For the text-containing cell, return its midpoint in [x, y] coordinate format. 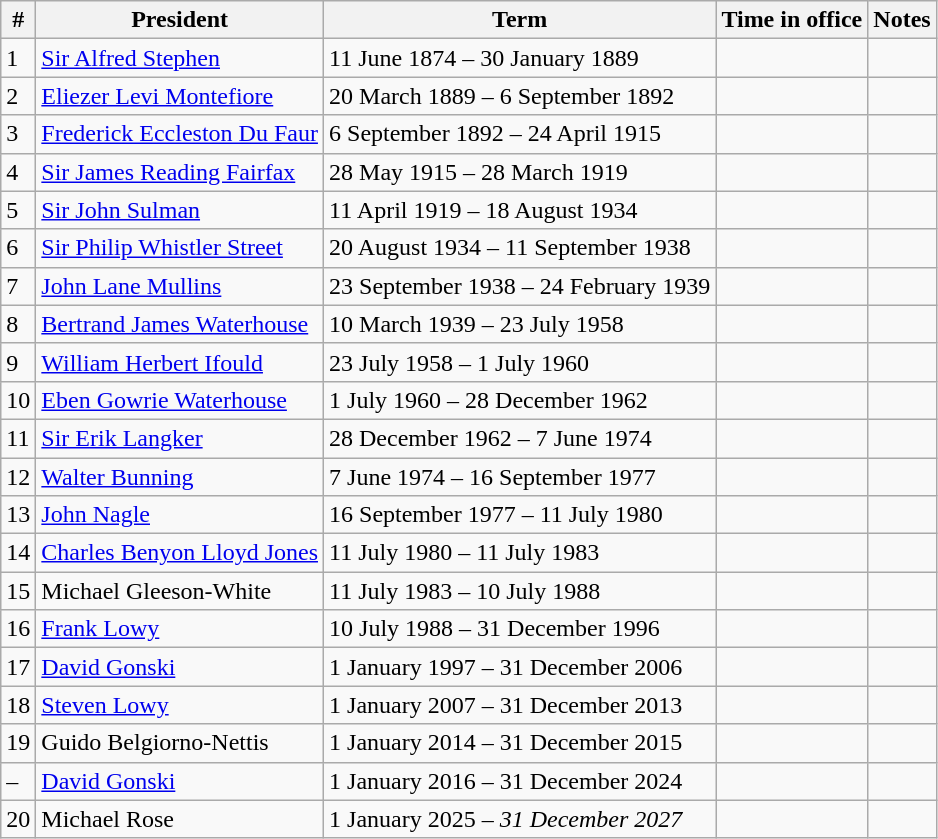
3 [18, 134]
6 [18, 248]
18 [18, 705]
20 March 1889 – 6 September 1892 [520, 96]
5 [18, 210]
Eben Gowrie Waterhouse [180, 400]
16 [18, 629]
Guido Belgiorno-Nettis [180, 743]
10 March 1939 – 23 July 1958 [520, 324]
11 April 1919 – 18 August 1934 [520, 210]
2 [18, 96]
Sir Alfred Stephen [180, 58]
1 [18, 58]
Bertrand James Waterhouse [180, 324]
Sir James Reading Fairfax [180, 172]
1 January 1997 – 31 December 2006 [520, 667]
Steven Lowy [180, 705]
Walter Bunning [180, 477]
16 September 1977 – 11 July 1980 [520, 515]
4 [18, 172]
20 [18, 819]
– [18, 781]
10 [18, 400]
Michael Rose [180, 819]
# [18, 20]
Sir John Sulman [180, 210]
1 January 2016 – 31 December 2024 [520, 781]
Eliezer Levi Montefiore [180, 96]
Charles Benyon Lloyd Jones [180, 553]
1 January 2025 – 31 December 2027 [520, 819]
Sir Philip Whistler Street [180, 248]
28 December 1962 – 7 June 1974 [520, 438]
John Lane Mullins [180, 286]
John Nagle [180, 515]
11 [18, 438]
Term [520, 20]
20 August 1934 – 11 September 1938 [520, 248]
Notes [902, 20]
15 [18, 591]
23 September 1938 – 24 February 1939 [520, 286]
1 July 1960 – 28 December 1962 [520, 400]
1 January 2007 – 31 December 2013 [520, 705]
Michael Gleeson-White [180, 591]
President [180, 20]
12 [18, 477]
17 [18, 667]
8 [18, 324]
10 July 1988 – 31 December 1996 [520, 629]
19 [18, 743]
6 September 1892 – 24 April 1915 [520, 134]
1 January 2014 – 31 December 2015 [520, 743]
7 [18, 286]
11 July 1980 – 11 July 1983 [520, 553]
7 June 1974 – 16 September 1977 [520, 477]
13 [18, 515]
9 [18, 362]
11 July 1983 – 10 July 1988 [520, 591]
28 May 1915 – 28 March 1919 [520, 172]
14 [18, 553]
William Herbert Ifould [180, 362]
11 June 1874 – 30 January 1889 [520, 58]
Frank Lowy [180, 629]
23 July 1958 – 1 July 1960 [520, 362]
Sir Erik Langker [180, 438]
Frederick Eccleston Du Faur [180, 134]
Time in office [792, 20]
